Search for the cell housing the specified text and yield its [X, Y] center coordinate. 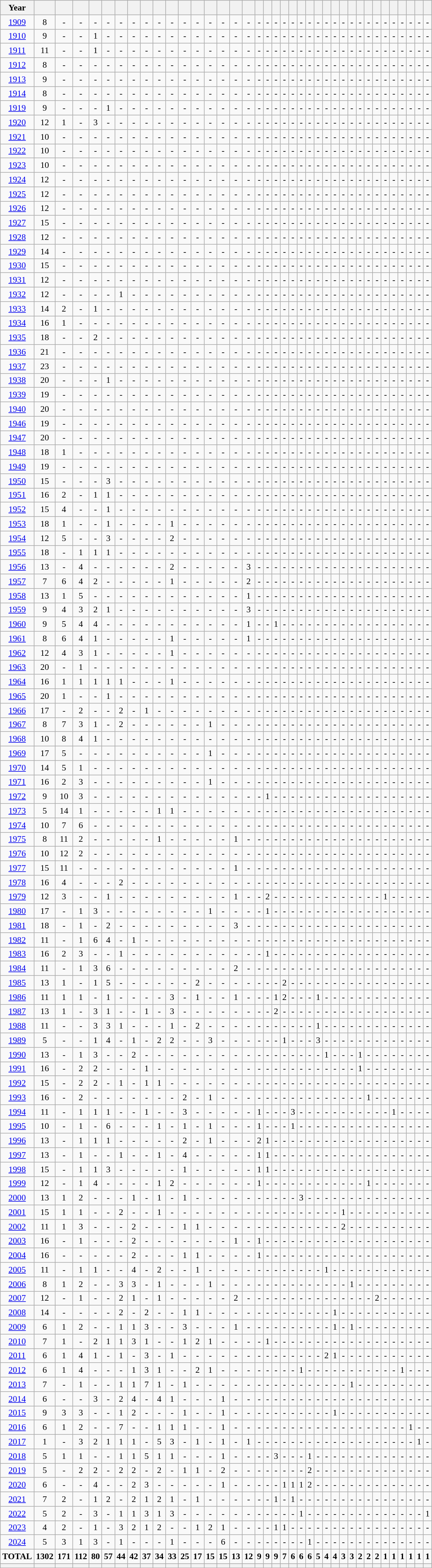
2015 [17, 1413]
2004 [17, 1256]
1931 [17, 280]
1928 [17, 237]
1954 [17, 538]
1934 [17, 323]
2006 [17, 1284]
1985 [17, 983]
2020 [17, 1485]
1993 [17, 1098]
1992 [17, 1083]
1958 [17, 596]
1910 [17, 36]
1961 [17, 639]
1998 [17, 1169]
1965 [17, 696]
2012 [17, 1370]
1949 [17, 467]
1932 [17, 295]
2018 [17, 1456]
1982 [17, 940]
2007 [17, 1298]
2008 [17, 1313]
1977 [17, 868]
1970 [17, 768]
1947 [17, 438]
1971 [17, 782]
42 [134, 1557]
1924 [17, 180]
1994 [17, 1112]
2023 [17, 1528]
1999 [17, 1184]
2000 [17, 1198]
1302 [44, 1557]
1930 [17, 266]
1914 [17, 94]
2014 [17, 1399]
1968 [17, 739]
23 [44, 366]
1995 [17, 1126]
112 [80, 1557]
2022 [17, 1514]
1950 [17, 481]
1973 [17, 811]
1940 [17, 409]
1990 [17, 1055]
80 [96, 1557]
1978 [17, 882]
1996 [17, 1141]
1957 [17, 581]
2024 [17, 1542]
1979 [17, 897]
1937 [17, 366]
1984 [17, 969]
1980 [17, 911]
1989 [17, 1040]
1988 [17, 1026]
1938 [17, 380]
1951 [17, 495]
1919 [17, 108]
1925 [17, 194]
1975 [17, 839]
1972 [17, 797]
2011 [17, 1356]
Year [17, 8]
1913 [17, 79]
1966 [17, 711]
1953 [17, 524]
1939 [17, 395]
TOTAL [17, 1557]
1946 [17, 424]
1929 [17, 252]
1967 [17, 725]
2009 [17, 1327]
1991 [17, 1069]
1923 [17, 165]
1983 [17, 954]
1960 [17, 624]
1955 [17, 553]
1921 [17, 137]
171 [64, 1557]
1997 [17, 1155]
1962 [17, 653]
1981 [17, 926]
34 [159, 1557]
1927 [17, 223]
1964 [17, 682]
1935 [17, 338]
2010 [17, 1341]
57 [108, 1557]
44 [121, 1557]
2021 [17, 1499]
1963 [17, 667]
1926 [17, 209]
37 [146, 1557]
33 [172, 1557]
1969 [17, 754]
1936 [17, 352]
2013 [17, 1384]
25 [185, 1557]
1959 [17, 610]
2017 [17, 1442]
1948 [17, 452]
2002 [17, 1227]
1909 [17, 22]
1911 [17, 51]
1986 [17, 997]
1976 [17, 854]
2016 [17, 1428]
1922 [17, 151]
1974 [17, 825]
21 [44, 352]
1920 [17, 122]
1933 [17, 309]
2019 [17, 1471]
1987 [17, 1012]
1912 [17, 65]
2003 [17, 1241]
1952 [17, 510]
1956 [17, 567]
2005 [17, 1270]
2001 [17, 1213]
